Pinpoint the cell where the given text exists, returning its [X, Y] midpoint coordinate. 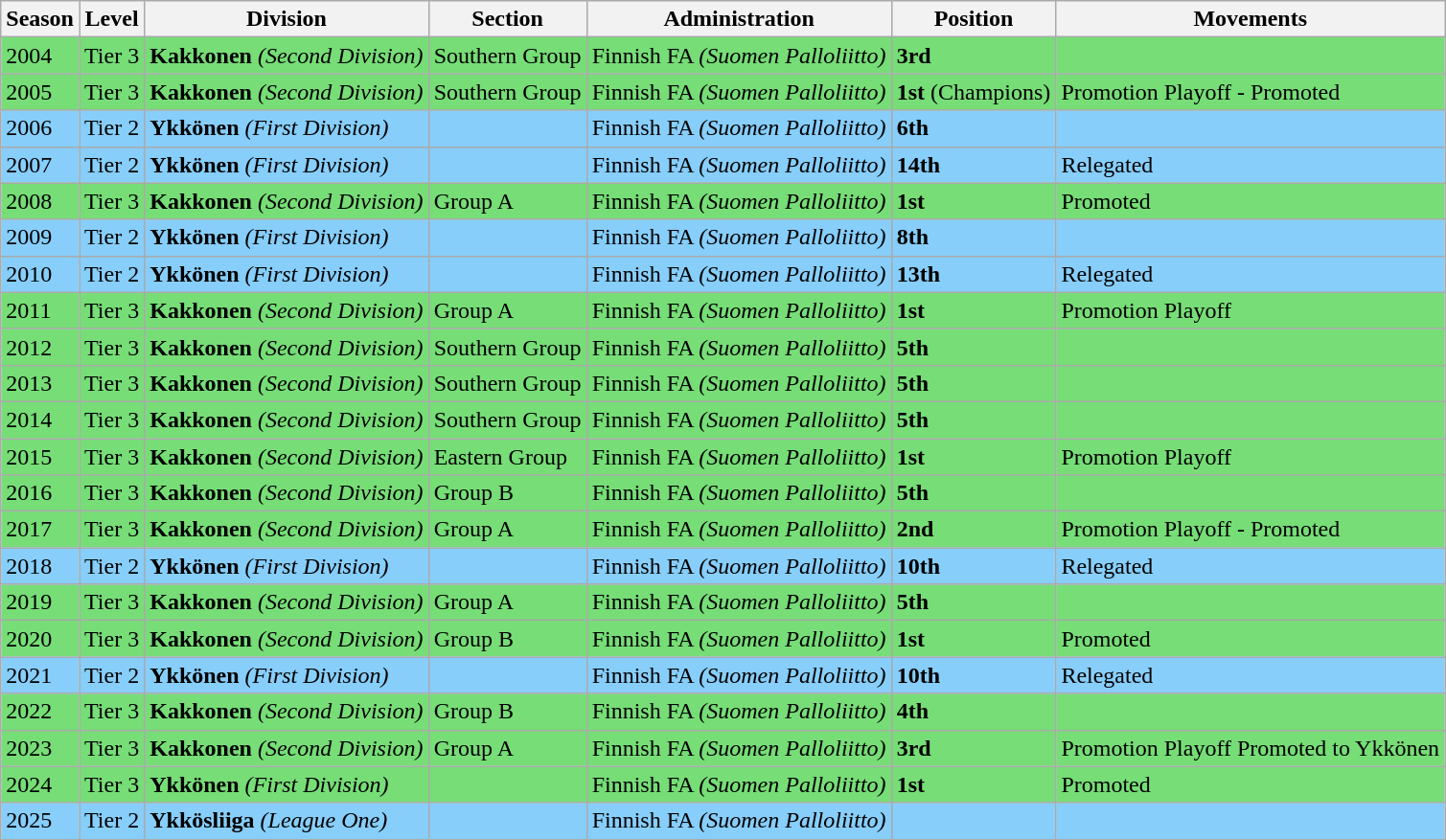
2017 [40, 530]
2015 [40, 457]
Section [508, 19]
6th [974, 128]
2023 [40, 748]
Ykkösliiga (League One) [287, 821]
2022 [40, 712]
Movements [1251, 19]
2010 [40, 274]
2006 [40, 128]
2016 [40, 493]
8th [974, 238]
Level [111, 19]
2005 [40, 92]
2009 [40, 238]
2014 [40, 420]
2024 [40, 784]
Division [287, 19]
4th [974, 712]
2007 [40, 165]
1st (Champions) [974, 92]
13th [974, 274]
2012 [40, 347]
Eastern Group [508, 457]
2019 [40, 602]
2013 [40, 383]
2025 [40, 821]
2008 [40, 201]
2011 [40, 310]
2nd [974, 530]
Administration [739, 19]
14th [974, 165]
2004 [40, 56]
2021 [40, 675]
2020 [40, 639]
Promotion Playoff Promoted to Ykkönen [1251, 748]
Season [40, 19]
Position [974, 19]
2018 [40, 566]
